Extract the (x, y) coordinate from the center of the cell holding the provided text.  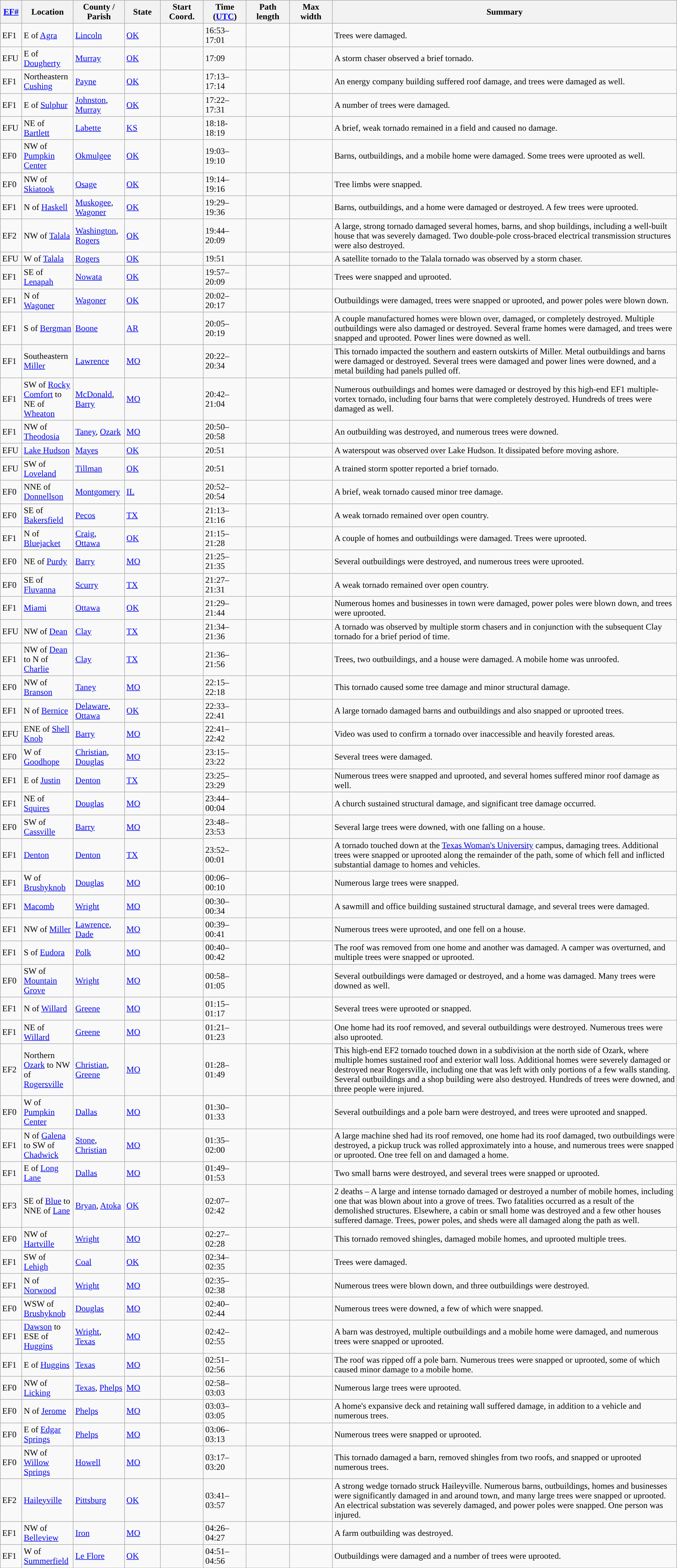
Tree limbs were snapped. (505, 184)
Labette (99, 128)
W of Brushyknob (47, 883)
SE of Bakersfield (47, 515)
NW of Theodosia (47, 432)
23:25–23:29 (225, 781)
S of Eudora (47, 953)
SE of Fluvanna (47, 585)
State (142, 12)
A waterspout was observed over Lake Hudson. It dissipated before moving ashore. (505, 450)
Wright, Texas (99, 1337)
02:27–02:28 (225, 1239)
03:41–03:57 (225, 1500)
Trees, two outbuildings, and a house were damaged. A mobile home was unroofed. (505, 659)
Pittsburg (99, 1500)
Stone, Christian (99, 1145)
Numerous trees were blown down, and three outbuildings were destroyed. (505, 1286)
A sawmill and office building sustained structural damage, and several trees were damaged. (505, 906)
Murray (99, 59)
20:52–20:54 (225, 492)
W of Summerfield (47, 1556)
NW of Branson (47, 687)
20:50–20:58 (225, 432)
Start Coord. (182, 12)
23:44–00:04 (225, 803)
17:09 (225, 59)
03:03–03:05 (225, 1411)
16:53–17:01 (225, 35)
Northeastern Cushing (47, 81)
Boone (99, 329)
19:44–20:09 (225, 235)
23:48–23:53 (225, 827)
N of Willard (47, 1008)
01:21–01:23 (225, 1032)
Several outbuildings and a pole barn were destroyed, and trees were uprooted and snapped. (505, 1112)
02:58–03:03 (225, 1388)
19:51 (225, 259)
17:13–17:14 (225, 81)
20:22–20:34 (225, 361)
NW of Pumpkin Center (47, 156)
NE of Purdy (47, 561)
A brief, weak tornado caused minor tree damage. (505, 492)
NE of Bartlett (47, 128)
NNE of Donnellson (47, 492)
County / Parish (99, 12)
This tornado damaged a barn, removed shingles from two roofs, and snapped or uprooted numerous trees. (505, 1462)
An energy company building suffered roof damage, and trees were damaged as well. (505, 81)
Mayes (99, 450)
Christian, Douglas (99, 757)
NW of Dean to N of Charlie (47, 659)
The roof was ripped off a pole barn. Numerous trees were snapped or uprooted, some of which caused minor damage to a mobile home. (505, 1365)
18:18-18:19 (225, 128)
A number of trees were damaged. (505, 105)
N of Norwood (47, 1286)
Outbuildings were damaged and a number of trees were uprooted. (505, 1556)
02:51–02:56 (225, 1365)
One home had its roof removed, and several outbuildings were destroyed. Numerous trees were also uprooted. (505, 1032)
00:39–00:41 (225, 929)
W of Goodhope (47, 757)
ENE of Shell Knob (47, 734)
A storm chaser observed a brief tornado. (505, 59)
Osage (99, 184)
AR (142, 329)
Barns, outbuildings, and a mobile home were damaged. Some trees were uprooted as well. (505, 156)
Nowata (99, 277)
01:49–01:53 (225, 1173)
E of Justin (47, 781)
Numerous trees were uprooted, and one fell on a house. (505, 929)
N of Bluejacket (47, 538)
01:15–01:17 (225, 1008)
Numerous large trees were snapped. (505, 883)
McDonald, Barry (99, 399)
W of Talala (47, 259)
Christian, Greene (99, 1069)
22:41–22:42 (225, 734)
Delaware, Ottawa (99, 711)
02:42–02:55 (225, 1337)
Lincoln (99, 35)
Okmulgee (99, 156)
This tornado caused some tree damage and minor structural damage. (505, 687)
NE of Willard (47, 1032)
Montgomery (99, 492)
An outbuilding was destroyed, and numerous trees were downed. (505, 432)
22:33–22:41 (225, 711)
A church sustained structural damage, and significant tree damage occurred. (505, 803)
21:36–21:56 (225, 659)
Muskogee, Wagoner (99, 207)
A satellite tornado to the Talala tornado was observed by a storm chaser. (505, 259)
Lawrence (99, 361)
01:28–01:49 (225, 1069)
Texas, Phelps (99, 1388)
17:22–17:31 (225, 105)
03:17–03:20 (225, 1462)
Max width (311, 12)
Time (UTC) (225, 12)
Craig, Ottawa (99, 538)
Bryan, Atoka (99, 1206)
Coal (99, 1262)
NE of Squires (47, 803)
21:27–21:31 (225, 585)
SW of Lehigh (47, 1262)
S of Bergman (47, 329)
Several trees were uprooted or snapped. (505, 1008)
SW of Loveland (47, 469)
Southeastern Miller (47, 361)
02:35–02:38 (225, 1286)
21:34–21:36 (225, 631)
00:58–01:05 (225, 981)
A barn was destroyed, multiple outbuildings and a mobile home were damaged, and numerous trees were snapped or uprooted. (505, 1337)
00:30–00:34 (225, 906)
Le Flore (99, 1556)
Several trees were damaged. (505, 757)
Taney, Ozark (99, 432)
00:40–00:42 (225, 953)
Haileyville (47, 1500)
A brief, weak tornado remained in a field and caused no damage. (505, 128)
EF# (11, 12)
The roof was removed from one home and another was damaged. A camper was overturned, and multiple trees were snapped or uprooted. (505, 953)
03:06–03:13 (225, 1434)
20:02–20:17 (225, 300)
Summary (505, 12)
N of Bernice (47, 711)
Trees were snapped and uprooted. (505, 277)
21:15–21:28 (225, 538)
SE of Lenapah (47, 277)
22:15–22:18 (225, 687)
IL (142, 492)
SE of Blue to NNE of Lane (47, 1206)
Numerous trees were snapped or uprooted. (505, 1434)
19:57–20:09 (225, 277)
EF3 (11, 1206)
Numerous large trees were uprooted. (505, 1388)
SW of Mountain Grove (47, 981)
Numerous trees were snapped and uprooted, and several homes suffered minor roof damage as well. (505, 781)
Northern Ozark to NW of Rogersville (47, 1069)
23:52–00:01 (225, 855)
KS (142, 128)
A tornado was observed by multiple storm chasers and in conjunction with the subsequent Clay tornado for a brief period of time. (505, 631)
Rogers (99, 259)
02:40–02:44 (225, 1308)
21:29–21:44 (225, 608)
Lake Hudson (47, 450)
02:07–02:42 (225, 1206)
Miami (47, 608)
19:14–19:16 (225, 184)
04:51–04:56 (225, 1556)
Tillman (99, 469)
21:25–21:35 (225, 561)
Outbuildings were damaged, trees were snapped or uprooted, and power poles were blown down. (505, 300)
Location (47, 12)
02:34–02:35 (225, 1262)
NW of Hartville (47, 1239)
Ottawa (99, 608)
19:29–19:36 (225, 207)
01:35–02:00 (225, 1145)
Washington, Rogers (99, 235)
NW of Willow Springs (47, 1462)
19:03–19:10 (225, 156)
Iron (99, 1533)
04:26–04:27 (225, 1533)
E of Long Lane (47, 1173)
Johnston, Murray (99, 105)
NW of Talala (47, 235)
NW of Dean (47, 631)
Payne (99, 81)
Texas (99, 1365)
20:42–21:04 (225, 399)
Macomb (47, 906)
Scurry (99, 585)
N of Jerome (47, 1411)
This tornado removed shingles, damaged mobile homes, and uprooted multiple trees. (505, 1239)
NW of Skiatook (47, 184)
Howell (99, 1462)
E of Sulphur (47, 105)
A couple of homes and outbuildings were damaged. Trees were uprooted. (505, 538)
N of Haskell (47, 207)
Path length (268, 12)
N of Wagoner (47, 300)
Barns, outbuildings, and a home were damaged or destroyed. A few trees were uprooted. (505, 207)
23:15–23:22 (225, 757)
WSW of Brushyknob (47, 1308)
Wagoner (99, 300)
Several large trees were downed, with one falling on a house. (505, 827)
E of Agra (47, 35)
A farm outbuilding was destroyed. (505, 1533)
Two small barns were destroyed, and several trees were snapped or uprooted. (505, 1173)
SW of Rocky Comfort to NE of Wheaton (47, 399)
NW of Licking (47, 1388)
Taney (99, 687)
E of Dougherty (47, 59)
A large tornado damaged barns and outbuildings and also snapped or uprooted trees. (505, 711)
Several outbuildings were damaged or destroyed, and a home was damaged. Many trees were downed as well. (505, 981)
Several outbuildings were destroyed, and numerous trees were uprooted. (505, 561)
01:30–01:33 (225, 1112)
Polk (99, 953)
Video was used to confirm a tornado over inaccessible and heavily forested areas. (505, 734)
W of Pumpkin Center (47, 1112)
Numerous trees were downed, a few of which were snapped. (505, 1308)
00:06–00:10 (225, 883)
Numerous homes and businesses in town were damaged, power poles were blown down, and trees were uprooted. (505, 608)
N of Galena to SW of Chadwick (47, 1145)
E of Huggins (47, 1365)
20:05–20:19 (225, 329)
A home's expansive deck and retaining wall suffered damage, in addition to a vehicle and numerous trees. (505, 1411)
E of Edgar Springs (47, 1434)
21:13–21:16 (225, 515)
SW of Cassville (47, 827)
Dawson to ESE of Huggins (47, 1337)
NW of Belleview (47, 1533)
Pecos (99, 515)
Lawrence, Dade (99, 929)
NW of Miller (47, 929)
A trained storm spotter reported a brief tornado. (505, 469)
